From the cell containing the given text, extract its center point as (X, Y) coordinate. 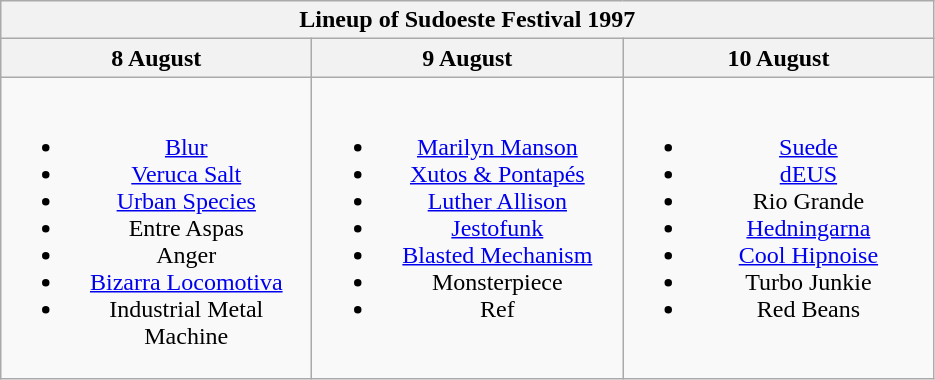
BlurVeruca SaltUrban SpeciesEntre AspasAngerBizarra LocomotivaIndustrial Metal Machine (156, 228)
Lineup of Sudoeste Festival 1997 (468, 20)
8 August (156, 58)
9 August (468, 58)
Marilyn MansonXutos & PontapésLuther AllisonJestofunkBlasted MechanismMonsterpieceRef (468, 228)
SuededEUSRio GrandeHedningarnaCool HipnoiseTurbo JunkieRed Beans (778, 228)
10 August (778, 58)
